Return [X, Y] of the center of cell containing provided text 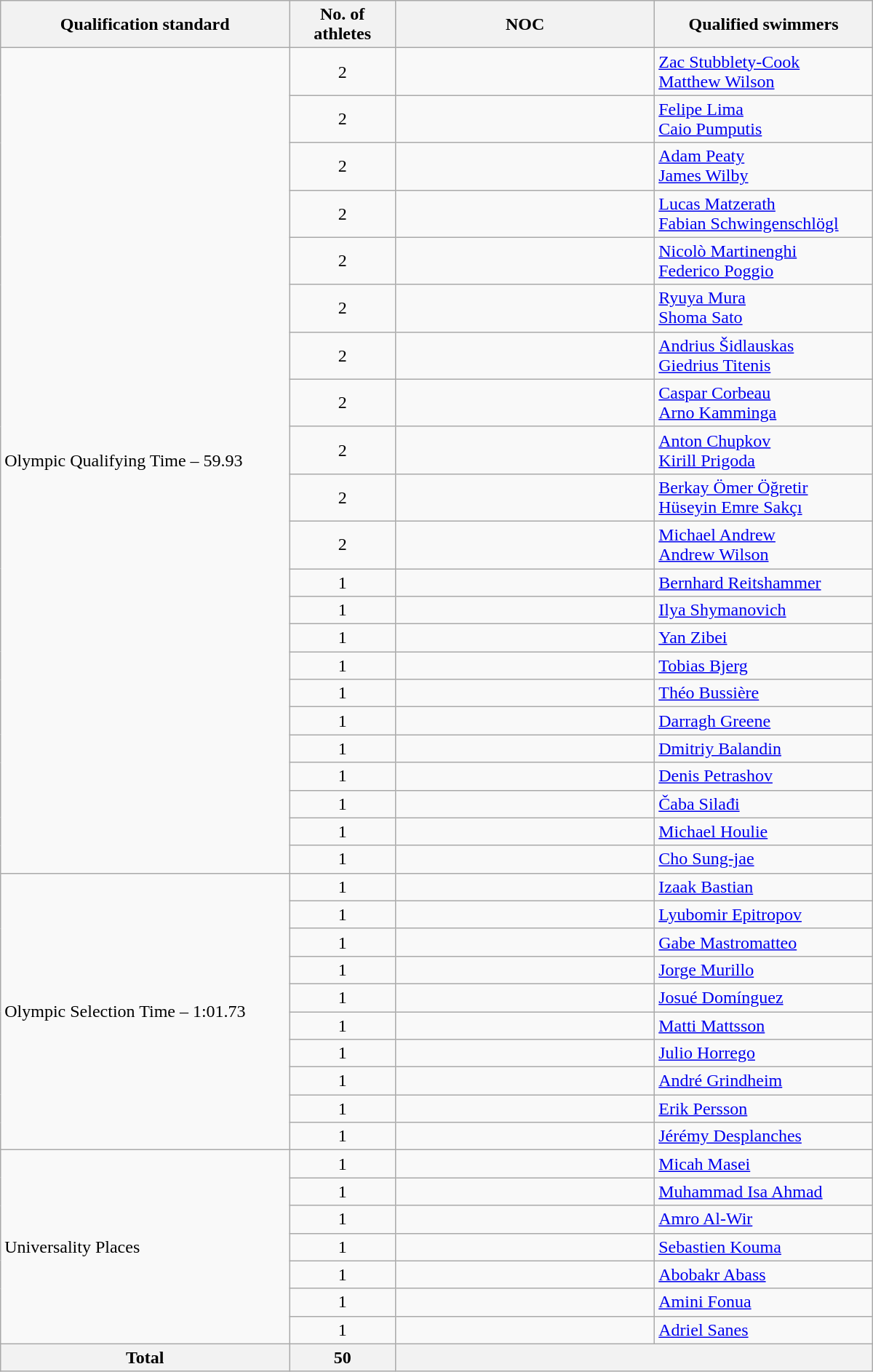
Michael Houlie [764, 831]
Anton ChupkovKirill Prigoda [764, 450]
Abobakr Abass [764, 1275]
Adam PeatyJames Wilby [764, 166]
Universality Places [145, 1247]
Andrius ŠidlauskasGiedrius Titenis [764, 355]
Muhammad Isa Ahmad [764, 1192]
Matti Mattsson [764, 1025]
Micah Masei [764, 1164]
Lucas MatzerathFabian Schwingenschlögl [764, 214]
Darragh Greene [764, 721]
Olympic Selection Time – 1:01.73 [145, 1011]
Čaba Silađi [764, 804]
Qualified swimmers [764, 25]
Amini Fonua [764, 1302]
Nicolò MartinenghiFederico Poggio [764, 260]
Ilya Shymanovich [764, 610]
No. of athletes [343, 25]
Dmitriy Balandin [764, 749]
Michael AndrewAndrew Wilson [764, 544]
Gabe Mastromatteo [764, 942]
Yan Zibei [764, 638]
Tobias Bjerg [764, 666]
Caspar CorbeauArno Kamminga [764, 403]
Qualification standard [145, 25]
Lyubomir Epitropov [764, 914]
50 [343, 1357]
Olympic Qualifying Time – 59.93 [145, 460]
Felipe LimaCaio Pumputis [764, 119]
Denis Petrashov [764, 776]
Sebastien Kouma [764, 1247]
Josué Domínguez [764, 997]
Amro Al-Wir [764, 1219]
Izaak Bastian [764, 887]
Berkay Ömer ÖğretirHüseyin Emre Sakçı [764, 498]
Cho Sung-jae [764, 859]
Zac Stubblety-CookMatthew Wilson [764, 71]
NOC [525, 25]
Total [145, 1357]
Jorge Murillo [764, 970]
Bernhard Reitshammer [764, 583]
Ryuya MuraShoma Sato [764, 308]
Adriel Sanes [764, 1330]
Julio Horrego [764, 1053]
Théo Bussière [764, 693]
Jérémy Desplanches [764, 1136]
Erik Persson [764, 1109]
André Grindheim [764, 1081]
